From the cell containing the given text, extract its center point as (x, y) coordinate. 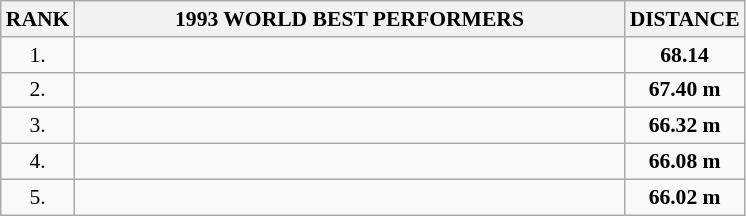
RANK (38, 19)
2. (38, 90)
66.02 m (685, 197)
1. (38, 55)
67.40 m (685, 90)
66.32 m (685, 126)
68.14 (685, 55)
3. (38, 126)
DISTANCE (685, 19)
4. (38, 162)
1993 WORLD BEST PERFORMERS (349, 19)
66.08 m (685, 162)
5. (38, 197)
